Provide the [x, y] coordinate of the cell's center where the given text is located.  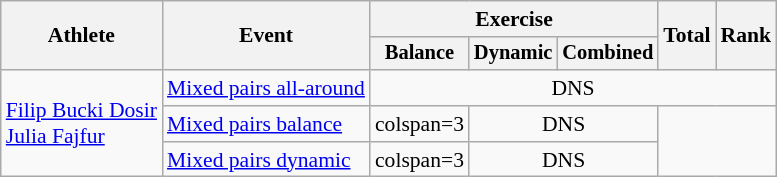
Exercise [514, 19]
Total [686, 36]
colspan=3 [420, 124]
Combined [608, 54]
Balance [420, 54]
Dynamic [513, 54]
Rank [746, 36]
Athlete [82, 36]
Filip Bucki DosirJulia Fajfur [82, 124]
Event [266, 36]
Mixed pairs balance [266, 124]
Mixed pairs all-around [266, 88]
